Locate the cell with the specified text and output its [x, y] center coordinate. 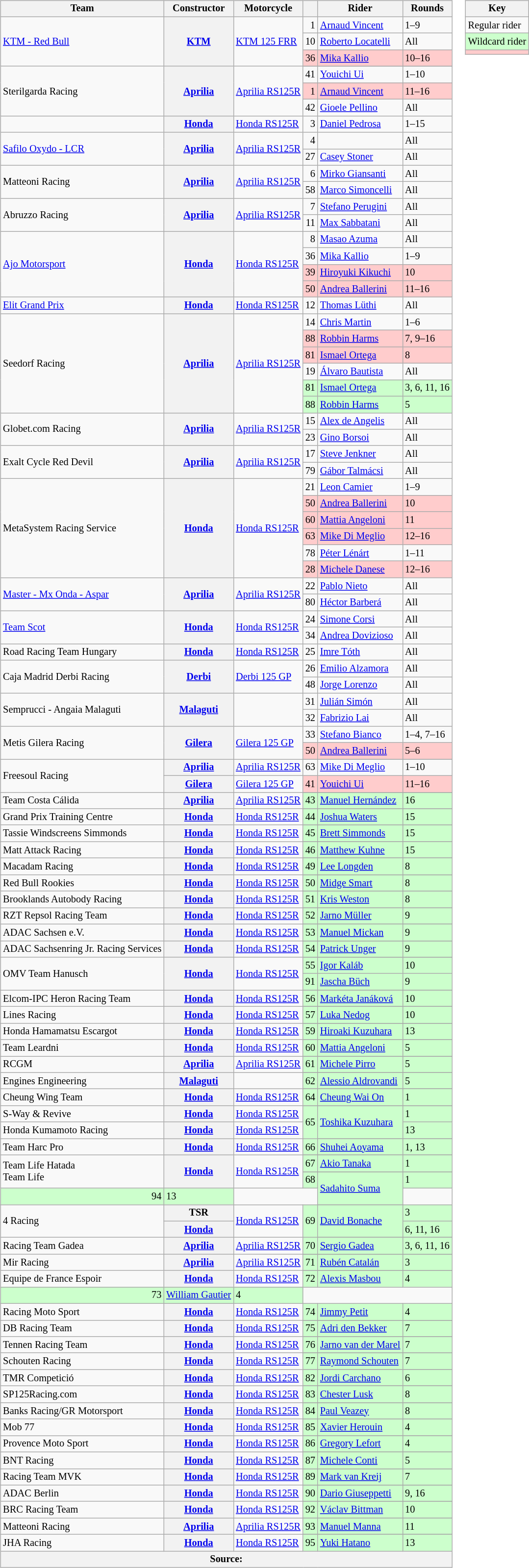
69 [310, 1221]
62 [310, 1081]
Gábor Talmácsi [360, 471]
Lines Racing [82, 1015]
4 Racing [82, 1221]
BRC Racing Team [82, 1510]
Safilo Oxydo - LCR [82, 149]
78 [310, 553]
Semprucci - Angaia Malaguti [82, 710]
87 [310, 1460]
91 [310, 982]
66 [310, 1147]
Manuel Manna [360, 1526]
Alexis Masbou [360, 1279]
9, 16 [428, 1493]
45 [310, 833]
Regular rider [497, 25]
S-Way & Revive [82, 1114]
Macadam Racing [82, 867]
Matt Attack Racing [82, 850]
ADAC Sachsenring Jr. Racing Services [82, 949]
Sadahito Suma [360, 1188]
65 [310, 1122]
84 [310, 1411]
Racing Team MVK [82, 1477]
Ajo Motorsport [82, 265]
93 [310, 1526]
Elit Grand Prix [82, 305]
Mir Racing [82, 1263]
RCGM [82, 1065]
Team Costa Cálida [82, 800]
27 [310, 157]
Fabrizio Lai [360, 718]
23 [310, 438]
94 [82, 1196]
39 [310, 273]
DB Racing Team [82, 1328]
Banks Racing/GR Motorsport [82, 1411]
33 [310, 735]
KTM [199, 41]
OMV Team Hanusch [82, 973]
Max Sabbatani [360, 223]
Caja Madrid Derbi Racing [82, 676]
David Bonache [360, 1221]
Equipe de France Espoir [82, 1279]
Tassie Windscreens Simmonds [82, 833]
Abruzzo Racing [82, 215]
1–4, 7–16 [428, 735]
Václav Bittman [360, 1510]
Elcom-IPC Heron Racing Team [82, 998]
1–11 [428, 553]
31 [310, 701]
Key [497, 9]
14 [310, 322]
89 [310, 1477]
82 [310, 1378]
Rubén Catalán [360, 1263]
Marco Simoncelli [360, 190]
Péter Lénárt [360, 553]
BNT Racing [82, 1460]
22 [310, 586]
25 [310, 652]
Seedorf Racing [82, 363]
Road Racing Team Hungary [82, 652]
Team Leardni [82, 1048]
1–15 [428, 124]
Yuki Hatano [360, 1543]
Jarno van der Marel [360, 1345]
Honda Kumamoto Racing [82, 1130]
Motorcycle [268, 9]
Grand Prix Training Centre [82, 817]
Engines Engineering [82, 1081]
Michele Conti [360, 1460]
61 [310, 1065]
Brett Simmonds [360, 833]
Joshua Waters [360, 817]
49 [310, 867]
Metis Gilera Racing [82, 743]
Racing Team Gadea [82, 1246]
Jorge Lorenzo [360, 685]
RZT Repsol Racing Team [82, 916]
79 [310, 471]
67 [310, 1164]
Red Bull Rookies [82, 883]
Brooklands Autobody Racing [82, 899]
Mark van Kreij [360, 1477]
Jordi Carchano [360, 1378]
Mob 77 [82, 1427]
32 [310, 718]
Derbi 125 GP [268, 676]
ADAC Sachsen e.V. [82, 932]
Hiroyuki Kikuchi [360, 273]
Igor Kaláb [360, 966]
Honda Hamamatsu Escargot [82, 1031]
Gioele Pellino [360, 108]
Mirko Giansanti [360, 174]
Shuhei Aoyama [360, 1147]
Freesoul Racing [82, 775]
Julián Simón [360, 701]
56 [310, 998]
10–16 [428, 58]
53 [310, 932]
52 [310, 916]
Héctor Barberá [360, 602]
19 [310, 372]
44 [310, 817]
Manuel Mickan [360, 932]
Chris Martin [360, 322]
Emilio Alzamora [360, 669]
59 [310, 1031]
Daniel Pedrosa [360, 124]
6, 11, 16 [428, 1229]
71 [310, 1263]
Hiroaki Kuzuhara [360, 1031]
Gregory Lefort [360, 1444]
70 [310, 1246]
51 [310, 899]
Exalt Cycle Red Devil [82, 462]
Cheung Wai On [360, 1097]
ADAC Berlin [82, 1493]
Markéta Janáková [360, 998]
Patrick Unger [360, 949]
Paul Veazey [360, 1411]
Thomas Lüthi [360, 305]
Andrea Dovizioso [360, 636]
57 [310, 1015]
Source: [227, 1559]
Alex de Angelis [360, 421]
92 [310, 1510]
Globet.com Racing [82, 429]
Michele Pirro [360, 1065]
73 [82, 1295]
Akio Tanaka [360, 1164]
Jascha Büch [360, 982]
83 [310, 1394]
Schouten Racing [82, 1361]
Casey Stoner [360, 157]
Stefano Bianco [360, 735]
Raymond Schouten [360, 1361]
Rounds [428, 9]
Team Scot [82, 627]
Wildcard rider [497, 42]
76 [310, 1345]
Gino Borsoi [360, 438]
Pablo Nieto [360, 586]
Álvaro Bautista [360, 372]
Team [82, 9]
William Gautier [199, 1295]
Jarno Müller [360, 916]
Roberto Locatelli [360, 42]
SP125Racing.com [82, 1394]
46 [310, 850]
Jimmy Petit [360, 1312]
Masao Azuma [360, 240]
85 [310, 1427]
90 [310, 1493]
Sterilgarda Racing [82, 91]
Derbi [199, 676]
95 [310, 1543]
21 [310, 487]
KTM 125 FRR [268, 41]
Simone Corsi [360, 619]
KTM - Red Bull [82, 41]
16 [428, 800]
58 [310, 190]
Provence Moto Sport [82, 1444]
Cheung Wing Team [82, 1097]
5–6 [428, 751]
TSR [199, 1213]
Dario Giuseppetti [360, 1493]
68 [310, 1180]
TMR Competició [82, 1378]
43 [310, 800]
24 [310, 619]
Luka Nedog [360, 1015]
64 [310, 1097]
Team Life HatadaTeam Life [82, 1171]
Steve Jenkner [360, 454]
Leon Camier [360, 487]
Kris Weston [360, 899]
48 [310, 685]
Toshika Kuzuhara [360, 1122]
1, 13 [428, 1147]
Team Harc Pro [82, 1147]
Adri den Bekker [360, 1328]
Rider [360, 9]
28 [310, 570]
MetaSystem Racing Service [82, 528]
80 [310, 602]
Constructor [199, 9]
42 [310, 108]
Master - Mx Onda - Aspar [82, 594]
34 [310, 636]
Sergio Gadea [360, 1246]
12 [310, 305]
55 [310, 966]
17 [310, 454]
Stefano Perugini [360, 207]
77 [310, 1361]
26 [310, 669]
Midge Smart [360, 883]
Manuel Hernández [360, 800]
1–6 [428, 322]
72 [310, 1279]
7, 9–16 [428, 339]
JHA Racing [82, 1543]
Michele Danese [360, 570]
54 [310, 949]
Lee Longden [360, 867]
74 [310, 1312]
Alessio Aldrovandi [360, 1081]
Racing Moto Sport [82, 1312]
Xavier Herouin [360, 1427]
Imre Tóth [360, 652]
Chester Lusk [360, 1394]
86 [310, 1444]
Matthew Kuhne [360, 850]
Tennen Racing Team [82, 1345]
75 [310, 1328]
